From the cell containing the given text, extract its center point as (X, Y) coordinate. 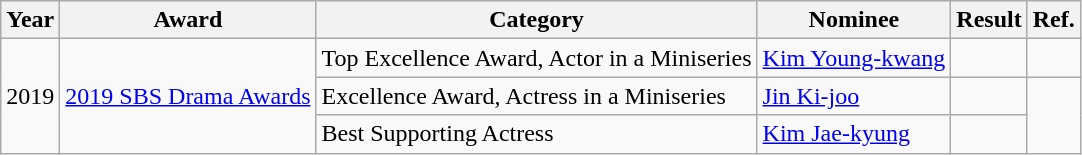
Top Excellence Award, Actor in a Miniseries (536, 58)
Nominee (854, 20)
2019 SBS Drama Awards (188, 96)
Result (989, 20)
Ref. (1054, 20)
Best Supporting Actress (536, 134)
Award (188, 20)
Kim Young-kwang (854, 58)
Category (536, 20)
Jin Ki-joo (854, 96)
2019 (30, 96)
Kim Jae-kyung (854, 134)
Excellence Award, Actress in a Miniseries (536, 96)
Year (30, 20)
